Return [x, y] of the center of cell containing provided text 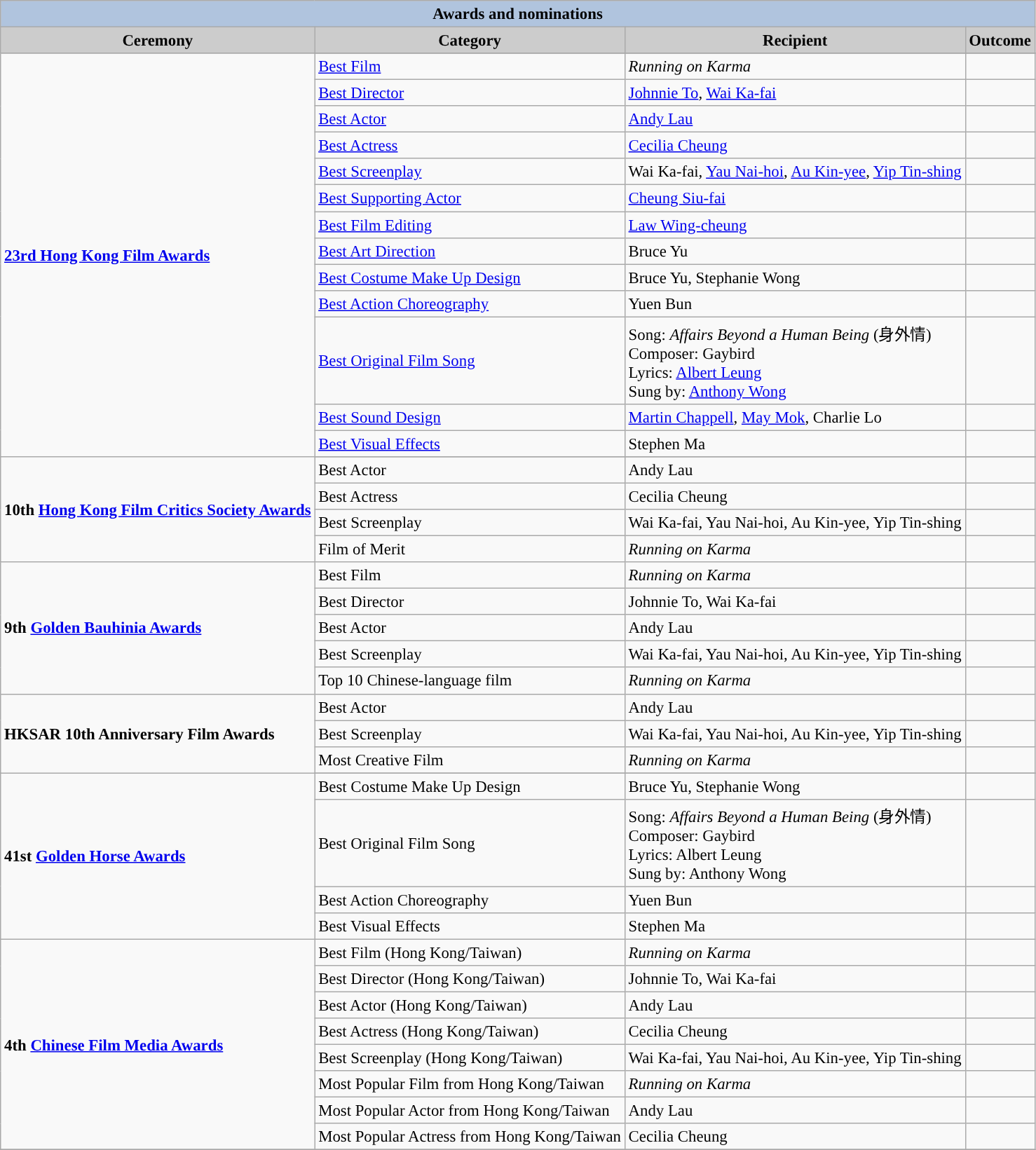
Cheung Siu-fai [795, 198]
Most Creative Film [470, 760]
Best Sound Design [470, 418]
Most Popular Film from Hong Kong/Taiwan [470, 1084]
Most Popular Actor from Hong Kong/Taiwan [470, 1111]
Bruce Yu [795, 251]
Best Actor (Hong Kong/Taiwan) [470, 1006]
Law Wing-cheung [795, 225]
41st Golden Horse Awards [158, 856]
9th Golden Bauhinia Awards [158, 628]
Category [470, 41]
Outcome [1000, 41]
Best Director (Hong Kong/Taiwan) [470, 979]
HKSAR 10th Anniversary Film Awards [158, 733]
Best Film (Hong Kong/Taiwan) [470, 952]
Best Art Direction [470, 251]
4th Chinese Film Media Awards [158, 1044]
Top 10 Chinese-language film [470, 681]
23rd Hong Kong Film Awards [158, 255]
Martin Chappell, May Mok, Charlie Lo [795, 418]
Ceremony [158, 41]
Best Film Editing [470, 225]
Recipient [795, 41]
Best Supporting Actor [470, 198]
Awards and nominations [517, 14]
Film of Merit [470, 549]
10th Hong Kong Film Critics Society Awards [158, 509]
Best Screenplay (Hong Kong/Taiwan) [470, 1058]
Best Actress (Hong Kong/Taiwan) [470, 1032]
